Identify which cell holds the provided text, then report its (x, y) central coordinate. 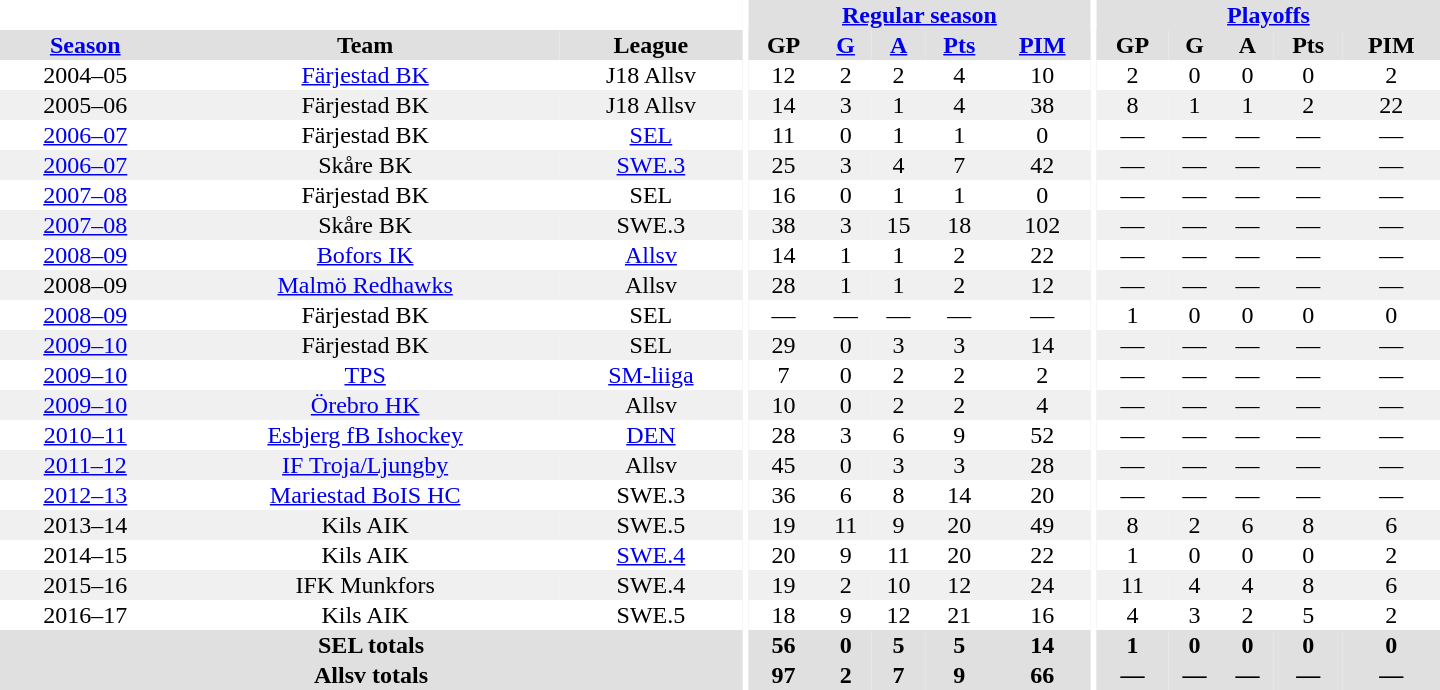
IFK Munkfors (366, 585)
2016–17 (86, 615)
36 (784, 495)
15 (898, 225)
21 (960, 615)
25 (784, 165)
2011–12 (86, 465)
24 (1042, 585)
Season (86, 45)
Playoffs (1268, 15)
66 (1042, 675)
2015–16 (86, 585)
Mariestad BoIS HC (366, 495)
49 (1042, 525)
45 (784, 465)
Bofors IK (366, 255)
2014–15 (86, 555)
52 (1042, 435)
SM-liiga (651, 375)
Team (366, 45)
2012–13 (86, 495)
2004–05 (86, 75)
29 (784, 345)
Esbjerg fB Ishockey (366, 435)
102 (1042, 225)
DEN (651, 435)
Regular season (920, 15)
TPS (366, 375)
Malmö Redhawks (366, 285)
56 (784, 645)
League (651, 45)
2005–06 (86, 105)
2010–11 (86, 435)
IF Troja/Ljungby (366, 465)
2013–14 (86, 525)
Allsv totals (371, 675)
97 (784, 675)
Örebro HK (366, 405)
SEL totals (371, 645)
42 (1042, 165)
